Scan for the cell matching the given text and deliver its [x, y] coordinate at center. 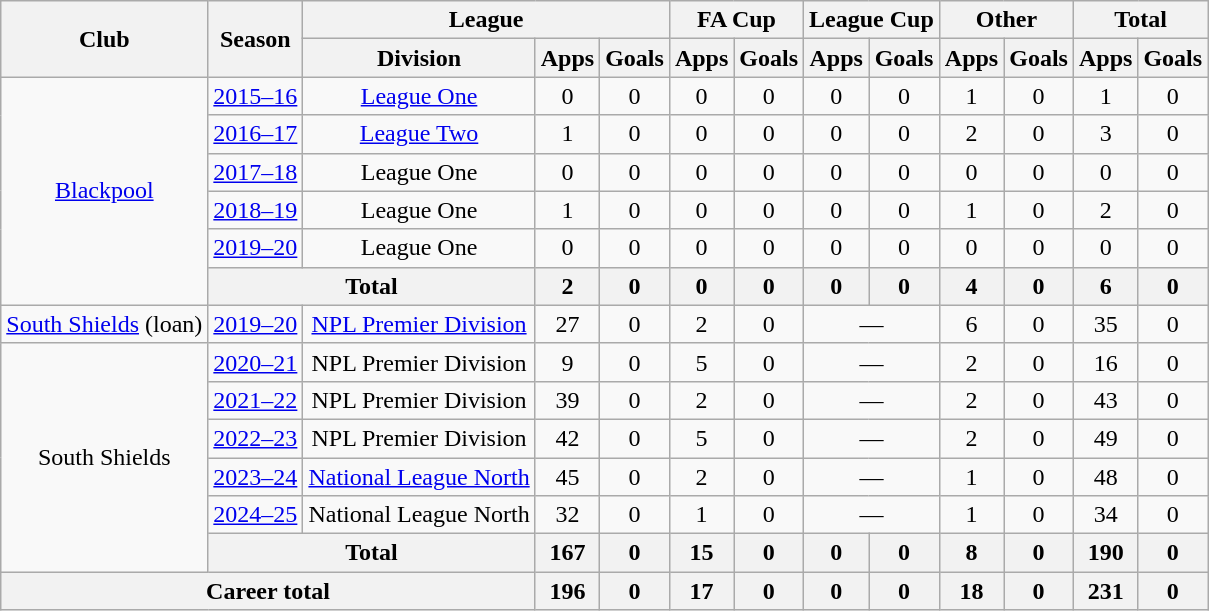
League [486, 20]
196 [567, 591]
39 [567, 400]
4 [971, 286]
8 [971, 553]
34 [1105, 515]
2024–25 [256, 515]
South Shields (loan) [104, 324]
League Cup [872, 20]
15 [701, 553]
231 [1105, 591]
43 [1105, 400]
35 [1105, 324]
2015–16 [256, 96]
2023–24 [256, 477]
2020–21 [256, 362]
League Two [419, 134]
48 [1105, 477]
FA Cup [736, 20]
Blackpool [104, 191]
17 [701, 591]
Division [419, 58]
49 [1105, 438]
9 [567, 362]
Career total [268, 591]
Other [1006, 20]
27 [567, 324]
42 [567, 438]
190 [1105, 553]
18 [971, 591]
South Shields [104, 457]
2021–22 [256, 400]
32 [567, 515]
2017–18 [256, 172]
167 [567, 553]
2016–17 [256, 134]
45 [567, 477]
2022–23 [256, 438]
3 [1105, 134]
16 [1105, 362]
Club [104, 39]
Season [256, 39]
2018–19 [256, 210]
